Determine the [X, Y] coordinate at the center of the cell enclosing the given text.  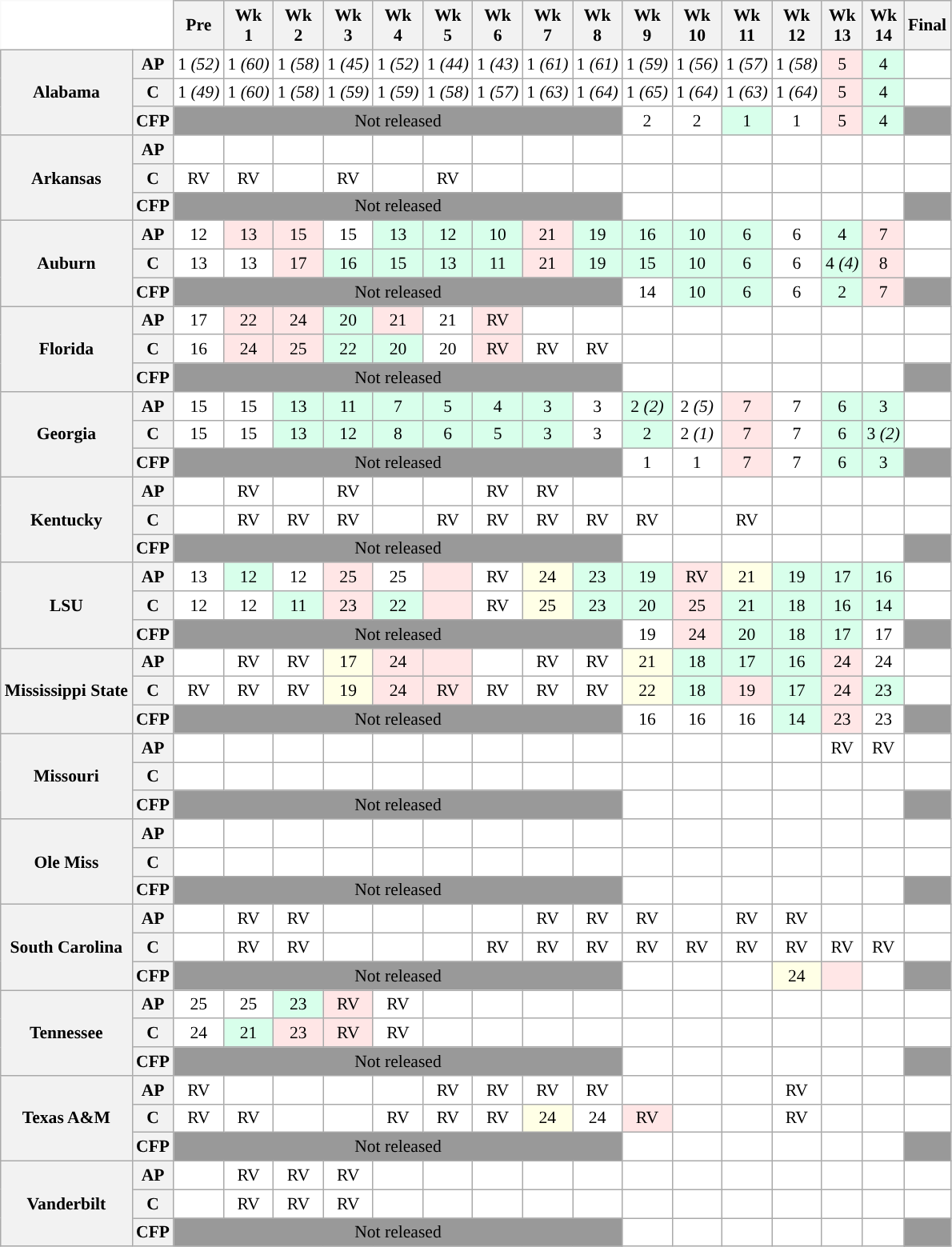
Georgia [66, 435]
Kentucky [66, 520]
Wk13 [842, 26]
Vanderbilt [66, 1205]
Alabama [66, 93]
LSU [66, 606]
Missouri [66, 776]
Wk6 [498, 26]
Tennessee [66, 1033]
Ole Miss [66, 862]
Wk5 [448, 26]
Mississippi State [66, 691]
Wk10 [697, 26]
Wk4 [398, 26]
South Carolina [66, 947]
1 (45) [348, 64]
Wk1 [248, 26]
2 (1) [697, 434]
Wk8 [598, 26]
3 (2) [883, 434]
Texas A&M [66, 1118]
1 (56) [697, 64]
1 (44) [448, 64]
Final [927, 26]
2 (2) [647, 406]
Wk7 [547, 26]
Wk3 [348, 26]
Pre [198, 26]
Wk2 [298, 26]
Wk11 [746, 26]
1 (65) [647, 93]
4 (4) [842, 264]
Arkansas [66, 178]
1 (49) [198, 93]
2 (5) [697, 406]
Wk14 [883, 26]
Florida [66, 349]
Wk12 [797, 26]
Wk9 [647, 26]
Auburn [66, 264]
1 (43) [498, 64]
